Return the (X, Y) coordinate for the center point of the cell that contains the specified text.  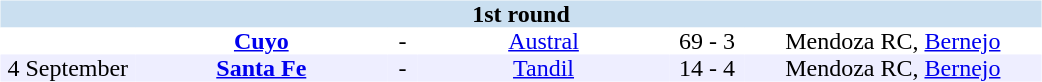
69 - 3 (707, 42)
4 September (68, 68)
Cuyo (261, 42)
1st round (520, 14)
Tandil (544, 68)
Austral (544, 42)
14 - 4 (707, 68)
Santa Fe (261, 68)
